Capture the cell that displays the provided text and extract its [x, y] central coordinate. 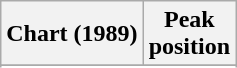
Chart (1989) [72, 34]
Peakposition [189, 34]
